For the text-containing cell, return its midpoint in (X, Y) coordinate format. 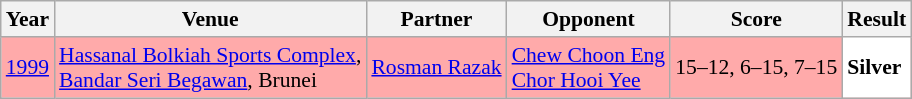
Opponent (589, 19)
Rosman Razak (436, 68)
Chew Choon Eng Chor Hooi Yee (589, 68)
15–12, 6–15, 7–15 (756, 68)
Hassanal Bolkiah Sports Complex,Bandar Seri Begawan, Brunei (210, 68)
Year (28, 19)
Venue (210, 19)
Partner (436, 19)
Silver (876, 68)
1999 (28, 68)
Result (876, 19)
Score (756, 19)
